Detect which cell encompasses the target text, then output its (x, y) center coordinate. 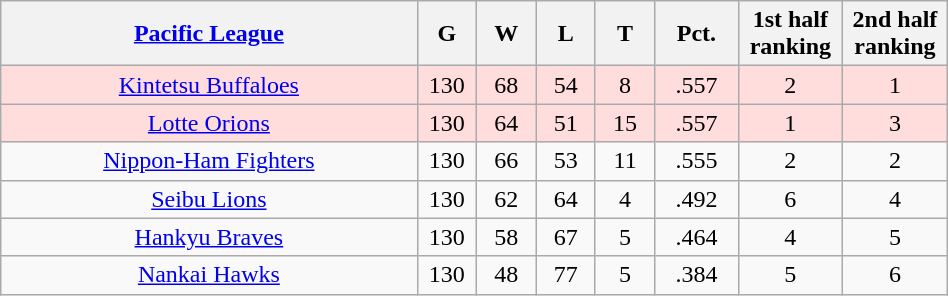
Pct. (696, 34)
48 (506, 275)
.492 (696, 199)
2nd half ranking (896, 34)
.384 (696, 275)
Nippon-Ham Fighters (209, 161)
1st half ranking (790, 34)
77 (566, 275)
68 (506, 85)
Nankai Hawks (209, 275)
58 (506, 237)
51 (566, 123)
T (624, 34)
L (566, 34)
3 (896, 123)
W (506, 34)
8 (624, 85)
62 (506, 199)
11 (624, 161)
53 (566, 161)
Hankyu Braves (209, 237)
Pacific League (209, 34)
G (446, 34)
Seibu Lions (209, 199)
Lotte Orions (209, 123)
66 (506, 161)
15 (624, 123)
67 (566, 237)
.555 (696, 161)
54 (566, 85)
.464 (696, 237)
Kintetsu Buffaloes (209, 85)
